Provide the [X, Y] coordinate of the cell's center where the given text is located.  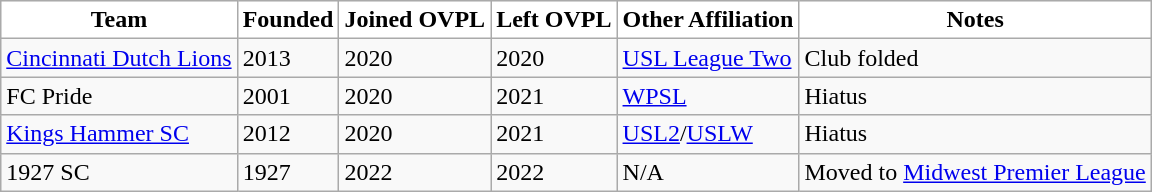
Cincinnati Dutch Lions [119, 58]
Notes [975, 20]
2013 [288, 58]
Club folded [975, 58]
Moved to Midwest Premier League [975, 172]
Joined OVPL [415, 20]
N/A [708, 172]
Founded [288, 20]
2001 [288, 96]
USL League Two [708, 58]
2012 [288, 134]
1927 [288, 172]
Other Affiliation [708, 20]
Team [119, 20]
USL2/USLW [708, 134]
FC Pride [119, 96]
WPSL [708, 96]
Left OVPL [554, 20]
1927 SC [119, 172]
Kings Hammer SC [119, 134]
